Return the [x, y] coordinate for the center point of the cell that contains the specified text.  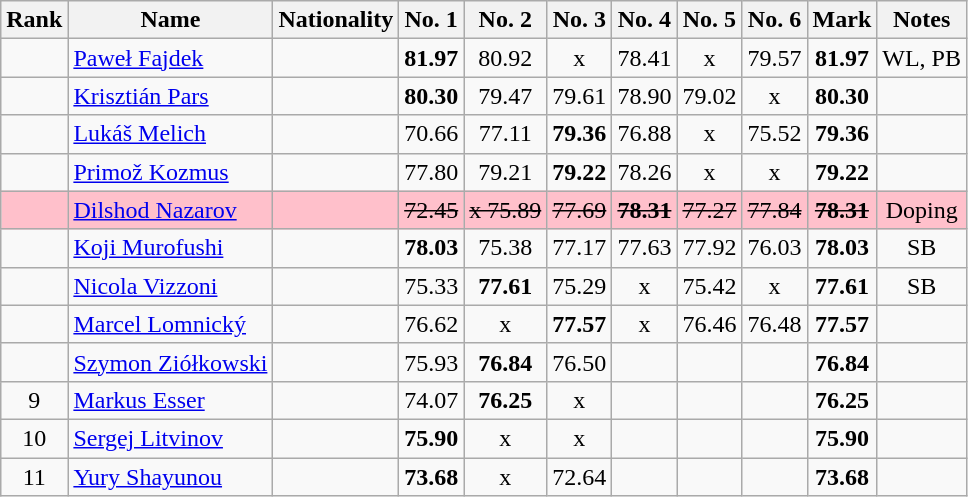
No. 3 [580, 20]
79.21 [506, 172]
Dilshod Nazarov [170, 210]
No. 2 [506, 20]
78.90 [644, 96]
79.02 [710, 96]
72.45 [432, 210]
Notes [922, 20]
76.46 [710, 324]
9 [34, 400]
77.27 [710, 210]
Yury Shayunou [170, 477]
75.42 [710, 286]
76.62 [432, 324]
Szymon Ziółkowski [170, 362]
No. 6 [774, 20]
76.88 [644, 134]
72.64 [580, 477]
Marcel Lomnický [170, 324]
74.07 [432, 400]
No. 1 [432, 20]
77.69 [580, 210]
No. 4 [644, 20]
75.52 [774, 134]
Sergej Litvinov [170, 438]
80.92 [506, 58]
Nationality [336, 20]
Markus Esser [170, 400]
77.84 [774, 210]
No. 5 [710, 20]
Primož Kozmus [170, 172]
75.33 [432, 286]
77.11 [506, 134]
Lukáš Melich [170, 134]
70.66 [432, 134]
Koji Murofushi [170, 248]
Mark [842, 20]
Krisztián Pars [170, 96]
Rank [34, 20]
77.80 [432, 172]
10 [34, 438]
79.47 [506, 96]
Paweł Fajdek [170, 58]
Nicola Vizzoni [170, 286]
75.38 [506, 248]
77.63 [644, 248]
79.57 [774, 58]
Doping [922, 210]
77.17 [580, 248]
79.61 [580, 96]
x 75.89 [506, 210]
75.93 [432, 362]
11 [34, 477]
76.03 [774, 248]
78.26 [644, 172]
78.41 [644, 58]
76.50 [580, 362]
76.48 [774, 324]
75.29 [580, 286]
77.92 [710, 248]
WL, PB [922, 58]
Name [170, 20]
